Capture the cell that displays the provided text and extract its (X, Y) central coordinate. 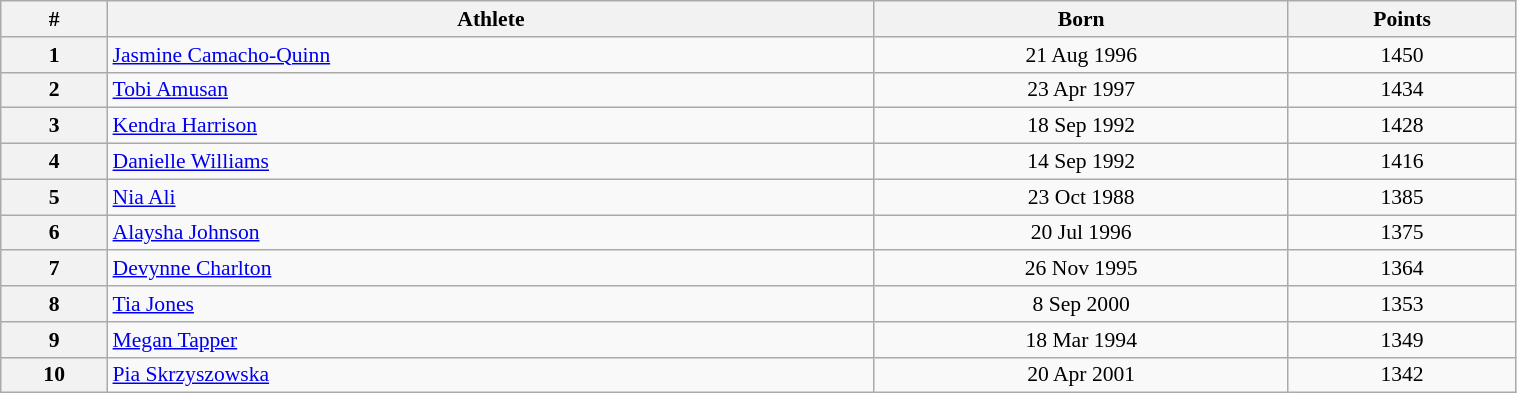
4 (54, 162)
Devynne Charlton (492, 269)
1364 (1402, 269)
1385 (1402, 197)
Athlete (492, 19)
1434 (1402, 90)
14 Sep 1992 (1081, 162)
8 (54, 304)
1428 (1402, 126)
26 Nov 1995 (1081, 269)
21 Aug 1996 (1081, 55)
1375 (1402, 233)
Kendra Harrison (492, 126)
# (54, 19)
Tobi Amusan (492, 90)
20 Apr 2001 (1081, 375)
18 Mar 1994 (1081, 340)
1349 (1402, 340)
Nia Ali (492, 197)
Pia Skrzyszowska (492, 375)
Jasmine Camacho-Quinn (492, 55)
Tia Jones (492, 304)
7 (54, 269)
23 Apr 1997 (1081, 90)
8 Sep 2000 (1081, 304)
Danielle Williams (492, 162)
9 (54, 340)
1342 (1402, 375)
18 Sep 1992 (1081, 126)
2 (54, 90)
5 (54, 197)
1353 (1402, 304)
23 Oct 1988 (1081, 197)
20 Jul 1996 (1081, 233)
1 (54, 55)
1450 (1402, 55)
6 (54, 233)
Born (1081, 19)
3 (54, 126)
Alaysha Johnson (492, 233)
Points (1402, 19)
10 (54, 375)
1416 (1402, 162)
Megan Tapper (492, 340)
